Locate the cell with the specified text and output its [x, y] center coordinate. 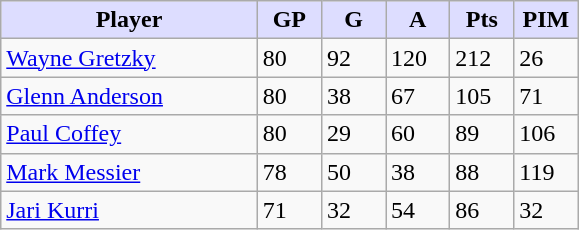
Wayne Gretzky [130, 58]
89 [482, 134]
54 [418, 210]
105 [482, 96]
A [418, 20]
212 [482, 58]
G [353, 20]
106 [546, 134]
86 [482, 210]
Jari Kurri [130, 210]
26 [546, 58]
Paul Coffey [130, 134]
GP [289, 20]
119 [546, 172]
Pts [482, 20]
PIM [546, 20]
67 [418, 96]
92 [353, 58]
Player [130, 20]
29 [353, 134]
Glenn Anderson [130, 96]
Mark Messier [130, 172]
120 [418, 58]
88 [482, 172]
78 [289, 172]
60 [418, 134]
50 [353, 172]
